Pinpoint the cell where the given text exists, returning its [x, y] midpoint coordinate. 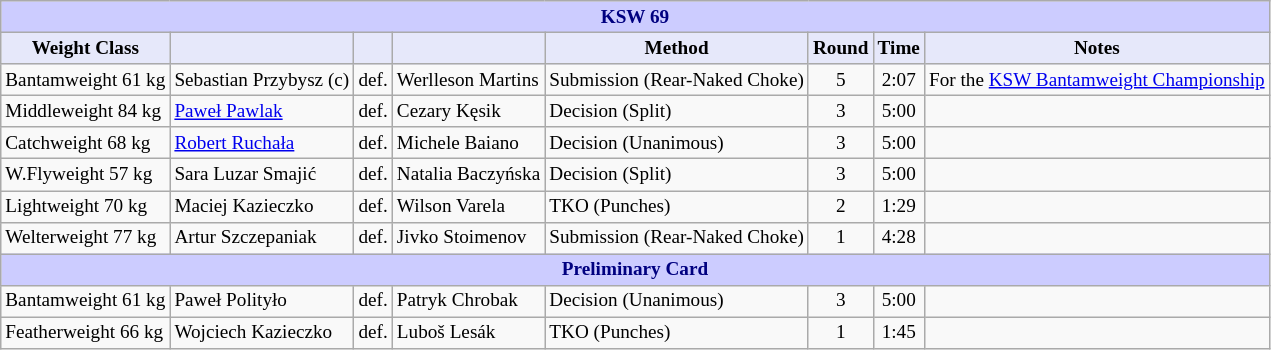
Featherweight 66 kg [86, 333]
Werlleson Martins [468, 80]
2:07 [898, 80]
Catchweight 68 kg [86, 143]
W.Flyweight 57 kg [86, 175]
5 [840, 80]
KSW 69 [635, 17]
Method [677, 48]
1:45 [898, 333]
Paweł Polityło [262, 301]
Middleweight 84 kg [86, 111]
Jivko Stoimenov [468, 238]
Paweł Pawlak [262, 111]
Weight Class [86, 48]
Patryk Chrobak [468, 301]
Round [840, 48]
Wilson Varela [468, 206]
Lightweight 70 kg [86, 206]
Notes [1096, 48]
Welterweight 77 kg [86, 238]
Natalia Baczyńska [468, 175]
1:29 [898, 206]
Cezary Kęsik [468, 111]
Sara Luzar Smajić [262, 175]
Maciej Kazieczko [262, 206]
Robert Ruchała [262, 143]
Michele Baiano [468, 143]
Artur Szczepaniak [262, 238]
Sebastian Przybysz (c) [262, 80]
Luboš Lesák [468, 333]
2 [840, 206]
4:28 [898, 238]
Preliminary Card [635, 270]
Wojciech Kazieczko [262, 333]
For the KSW Bantamweight Championship [1096, 80]
Time [898, 48]
